Output the [x, y] coordinate of the center of the cell containing the given text.  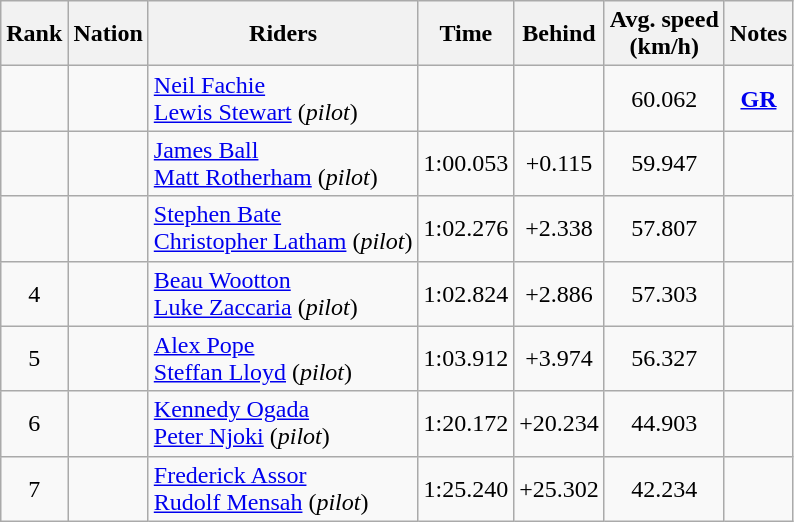
Rank [34, 34]
59.947 [664, 164]
Time [466, 34]
Avg. speed(km/h) [664, 34]
+25.302 [560, 488]
1:02.276 [466, 228]
+2.886 [560, 294]
56.327 [664, 358]
1:20.172 [466, 424]
Alex PopeSteffan Lloyd (pilot) [283, 358]
Kennedy OgadaPeter Njoki (pilot) [283, 424]
GR [758, 98]
57.807 [664, 228]
1:00.053 [466, 164]
1:25.240 [466, 488]
1:02.824 [466, 294]
Neil FachieLewis Stewart (pilot) [283, 98]
Nation [108, 34]
Notes [758, 34]
+2.338 [560, 228]
Stephen BateChristopher Latham (pilot) [283, 228]
60.062 [664, 98]
Riders [283, 34]
Frederick AssorRudolf Mensah (pilot) [283, 488]
+0.115 [560, 164]
5 [34, 358]
James BallMatt Rotherham (pilot) [283, 164]
6 [34, 424]
Behind [560, 34]
+20.234 [560, 424]
+3.974 [560, 358]
Beau WoottonLuke Zaccaria (pilot) [283, 294]
4 [34, 294]
57.303 [664, 294]
1:03.912 [466, 358]
7 [34, 488]
42.234 [664, 488]
44.903 [664, 424]
